Find where the given text appears and provide that cell's center as (x, y) coordinate. 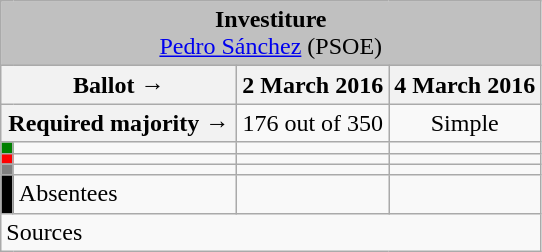
Absentees (125, 194)
Simple (465, 123)
4 March 2016 (465, 85)
2 March 2016 (313, 85)
Sources (271, 232)
InvestiturePedro Sánchez (PSOE) (271, 34)
176 out of 350 (313, 123)
Ballot → (119, 85)
Required majority → (119, 123)
